Determine the [X, Y] coordinate at the center of the cell enclosing the given text.  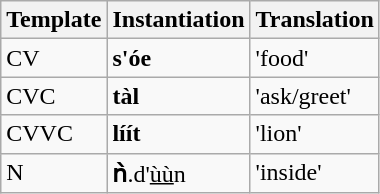
Translation [314, 20]
tàl [178, 96]
CVVC [54, 134]
CVC [54, 96]
Template [54, 20]
'ask/greet' [314, 96]
ǹ.d'ùùn [178, 173]
Instantiation [178, 20]
'inside' [314, 173]
'lion' [314, 134]
N [54, 173]
'food' [314, 58]
CV [54, 58]
líít [178, 134]
s'óe [178, 58]
